Locate the cell with the specified text and output its [x, y] center coordinate. 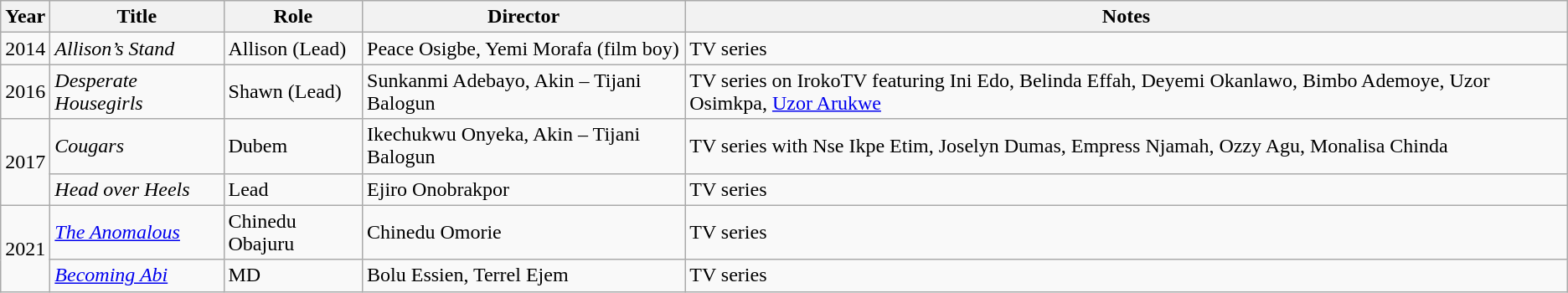
Head over Heels [137, 189]
Role [293, 17]
Desperate Housegirls [137, 92]
Cougars [137, 146]
Chinedu Omorie [524, 233]
MD [293, 275]
Allison’s Stand [137, 49]
Peace Osigbe, Yemi Morafa (film boy) [524, 49]
TV series with Nse Ikpe Etim, Joselyn Dumas, Empress Njamah, Ozzy Agu, Monalisa Chinda [1127, 146]
2016 [25, 92]
2021 [25, 248]
Title [137, 17]
Allison (Lead) [293, 49]
Notes [1127, 17]
2014 [25, 49]
Director [524, 17]
Year [25, 17]
Chinedu Obajuru [293, 233]
Ikechukwu Onyeka, Akin – Tijani Balogun [524, 146]
Ejiro Onobrakpor [524, 189]
TV series on IrokoTV featuring Ini Edo, Belinda Effah, Deyemi Okanlawo, Bimbo Ademoye, Uzor Osimkpa, Uzor Arukwe [1127, 92]
Lead [293, 189]
2017 [25, 162]
Becoming Abi [137, 275]
Sunkanmi Adebayo, Akin – Tijani Balogun [524, 92]
Bolu Essien, Terrel Ejem [524, 275]
Shawn (Lead) [293, 92]
The Anomalous [137, 233]
Dubem [293, 146]
